Output the (X, Y) coordinate of the center of the cell containing the given text.  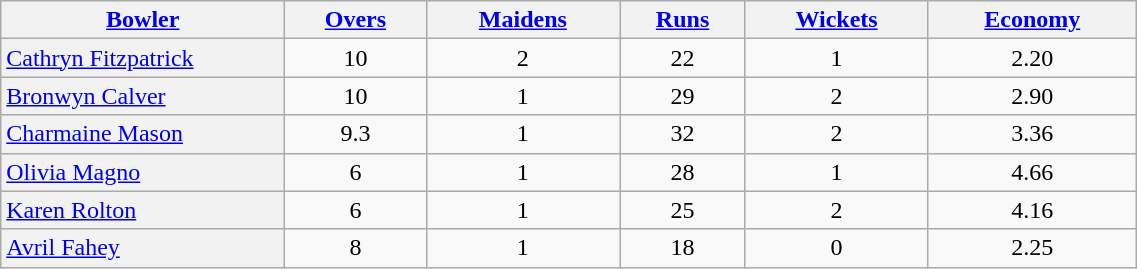
2.25 (1032, 248)
4.66 (1032, 172)
Overs (356, 20)
18 (683, 248)
Runs (683, 20)
2.90 (1032, 96)
Avril Fahey (143, 248)
Karen Rolton (143, 210)
Charmaine Mason (143, 134)
29 (683, 96)
Wickets (836, 20)
Olivia Magno (143, 172)
Economy (1032, 20)
Maidens (523, 20)
3.36 (1032, 134)
0 (836, 248)
25 (683, 210)
Cathryn Fitzpatrick (143, 58)
Bowler (143, 20)
28 (683, 172)
32 (683, 134)
Bronwyn Calver (143, 96)
22 (683, 58)
2.20 (1032, 58)
9.3 (356, 134)
8 (356, 248)
4.16 (1032, 210)
